Search for the cell housing the specified text and yield its [x, y] center coordinate. 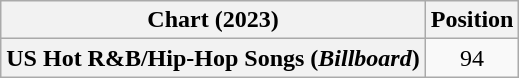
US Hot R&B/Hip-Hop Songs (Billboard) [213, 58]
94 [472, 58]
Chart (2023) [213, 20]
Position [472, 20]
